Determine the (X, Y) coordinate at the center of the cell enclosing the given text.  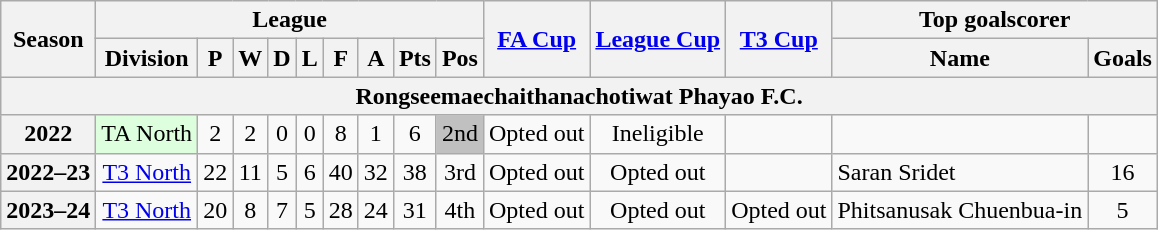
4th (460, 210)
28 (340, 210)
7 (282, 210)
2022–23 (48, 172)
1 (376, 134)
TA North (147, 134)
Phitsanusak Chuenbua-in (960, 210)
FA Cup (536, 39)
Ineligible (658, 134)
W (250, 58)
L (310, 58)
2022 (48, 134)
31 (414, 210)
32 (376, 172)
3rd (460, 172)
38 (414, 172)
League (290, 20)
22 (216, 172)
Rongseemaechaithanachotiwat Phayao F.C. (580, 96)
T3 Cup (779, 39)
2023–24 (48, 210)
A (376, 58)
P (216, 58)
Goals (1123, 58)
Top goalscorer (994, 20)
Pos (460, 58)
League Cup (658, 39)
Division (147, 58)
Name (960, 58)
24 (376, 210)
Season (48, 39)
F (340, 58)
40 (340, 172)
11 (250, 172)
Saran Sridet (960, 172)
Pts (414, 58)
D (282, 58)
20 (216, 210)
16 (1123, 172)
2nd (460, 134)
